Provide the (x, y) coordinate of the cell's center where the given text is located.  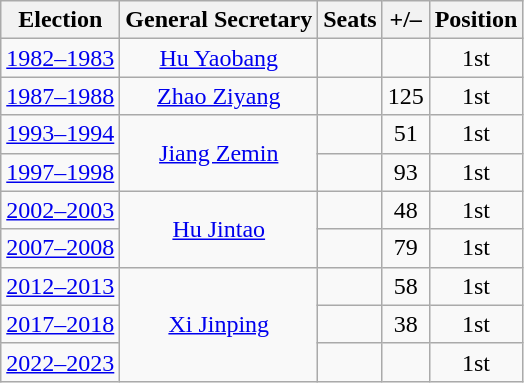
58 (406, 286)
Seats (350, 20)
Jiang Zemin (219, 153)
Position (476, 20)
Hu Yaobang (219, 58)
2012–2013 (60, 286)
125 (406, 96)
1982–1983 (60, 58)
Zhao Ziyang (219, 96)
Hu Jintao (219, 229)
2007–2008 (60, 248)
2002–2003 (60, 210)
1997–1998 (60, 172)
2022–2023 (60, 362)
Xi Jinping (219, 324)
1987–1988 (60, 96)
2017–2018 (60, 324)
Election (60, 20)
38 (406, 324)
79 (406, 248)
51 (406, 134)
+/– (406, 20)
1993–1994 (60, 134)
48 (406, 210)
General Secretary (219, 20)
93 (406, 172)
